Pinpoint the cell where the given text exists, returning its [x, y] midpoint coordinate. 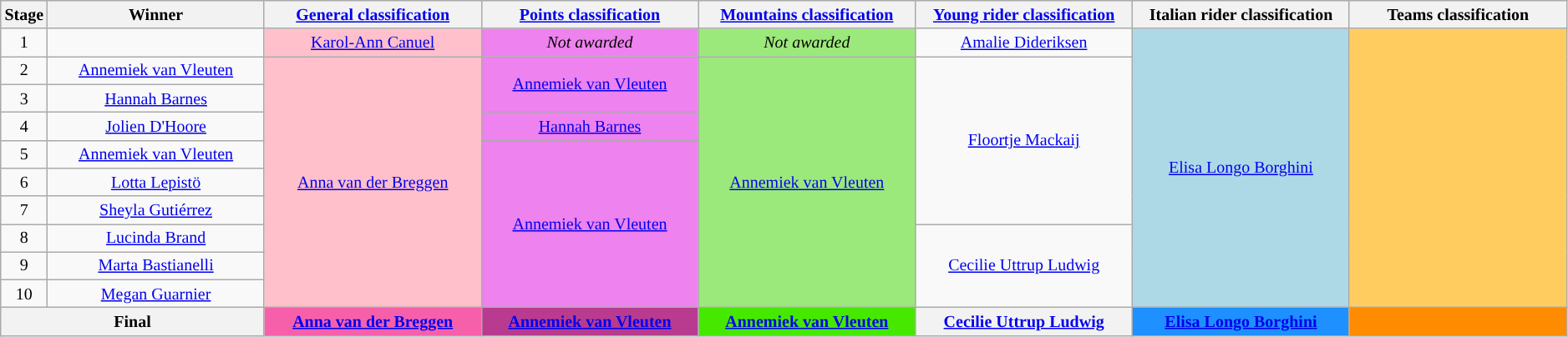
10 [24, 294]
Lotta Lepistö [155, 182]
2 [24, 70]
Italian rider classification [1241, 15]
Floortje Mackaij [1024, 140]
Young rider classification [1024, 15]
1 [24, 43]
Megan Guarnier [155, 294]
Jolien D'Hoore [155, 127]
Marta Bastianelli [155, 265]
Winner [155, 15]
5 [24, 153]
Karol-Ann Canuel [373, 43]
General classification [373, 15]
3 [24, 98]
Final [133, 322]
Mountains classification [807, 15]
4 [24, 127]
Sheyla Gutiérrez [155, 210]
8 [24, 239]
6 [24, 182]
Stage [24, 15]
Points classification [590, 15]
9 [24, 265]
Lucinda Brand [155, 239]
Teams classification [1458, 15]
Amalie Dideriksen [1024, 43]
7 [24, 210]
